For the text-containing cell, return its midpoint in (x, y) coordinate format. 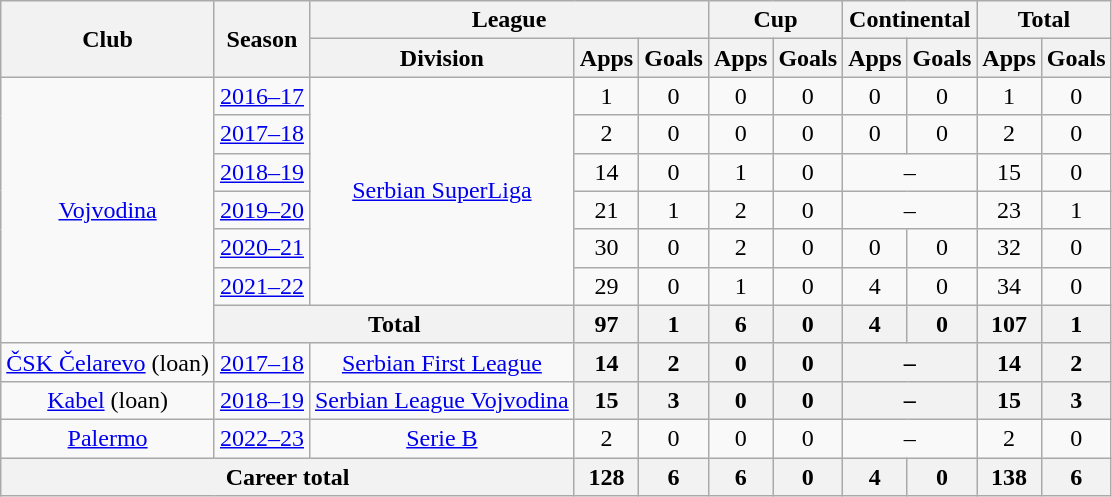
Serbian League Vojvodina (442, 400)
Serie B (442, 438)
34 (1009, 286)
97 (606, 324)
Vojvodina (108, 210)
2022–23 (262, 438)
Season (262, 39)
21 (606, 210)
Serbian SuperLiga (442, 191)
Kabel (loan) (108, 400)
Serbian First League (442, 362)
League (508, 20)
23 (1009, 210)
128 (606, 477)
2019–20 (262, 210)
138 (1009, 477)
2021–22 (262, 286)
2020–21 (262, 248)
Division (442, 58)
107 (1009, 324)
2016–17 (262, 96)
Cup (775, 20)
30 (606, 248)
29 (606, 286)
ČSK Čelarevo (loan) (108, 362)
Palermo (108, 438)
Career total (288, 477)
Club (108, 39)
Continental (910, 20)
32 (1009, 248)
